From the cell containing the given text, extract its center point as [X, Y] coordinate. 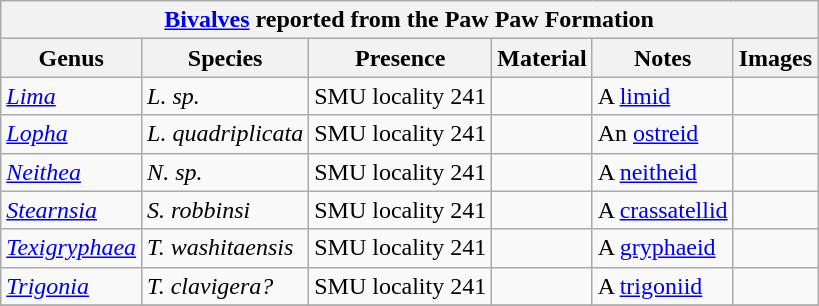
Neithea [72, 172]
Trigonia [72, 286]
L. quadriplicata [226, 134]
S. robbinsi [226, 210]
A crassatellid [662, 210]
Lopha [72, 134]
N. sp. [226, 172]
T. washitaensis [226, 248]
Material [542, 58]
Bivalves reported from the Paw Paw Formation [410, 20]
Genus [72, 58]
A gryphaeid [662, 248]
Texigryphaea [72, 248]
Notes [662, 58]
Images [775, 58]
T. clavigera? [226, 286]
Lima [72, 96]
A limid [662, 96]
L. sp. [226, 96]
Presence [400, 58]
Stearnsia [72, 210]
Species [226, 58]
An ostreid [662, 134]
A neitheid [662, 172]
A trigoniid [662, 286]
